Provide the (X, Y) coordinate of the cell's center where the given text is located.  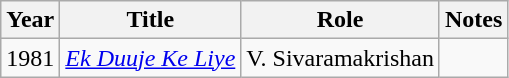
1981 (30, 58)
Year (30, 20)
Notes (473, 20)
V. Sivaramakrishan (340, 58)
Ek Duuje Ke Liye (150, 58)
Title (150, 20)
Role (340, 20)
